Search for the cell housing the specified text and yield its [x, y] center coordinate. 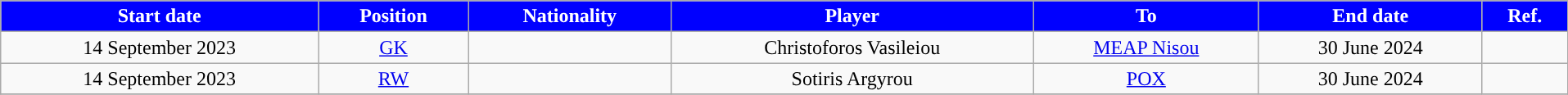
Ref. [1525, 16]
GK [394, 47]
Sotiris Argyrou [852, 79]
Nationality [570, 16]
MEAP Nisou [1146, 47]
To [1146, 16]
Player [852, 16]
Start date [160, 16]
POX [1146, 79]
RW [394, 79]
Christoforos Vasileiou [852, 47]
End date [1371, 16]
Position [394, 16]
